Capture the cell that displays the provided text and extract its [X, Y] central coordinate. 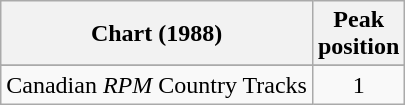
Chart (1988) [157, 34]
1 [358, 85]
Canadian RPM Country Tracks [157, 85]
Peakposition [358, 34]
